Detect which cell encompasses the target text, then output its (X, Y) center coordinate. 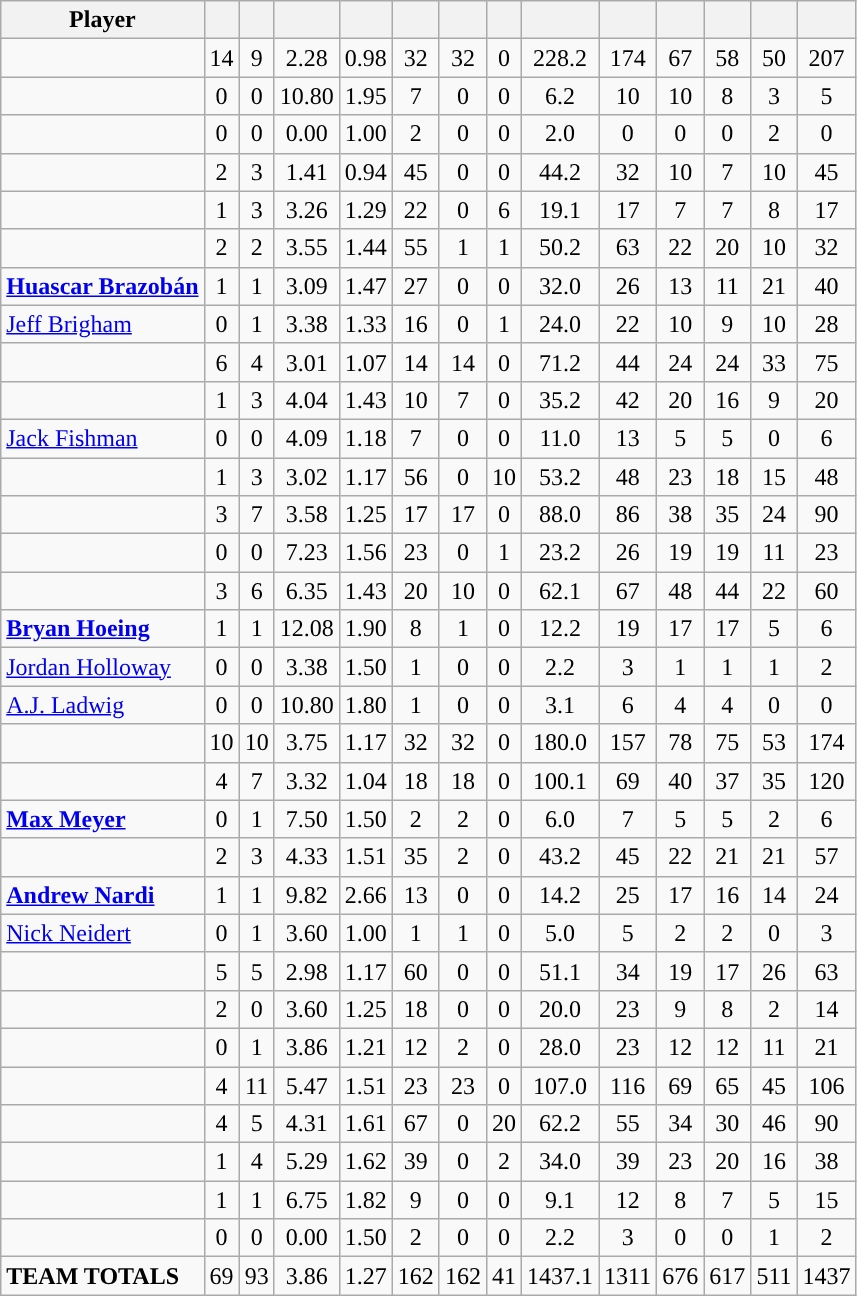
24.0 (560, 324)
5.29 (306, 1162)
1.90 (366, 629)
6.0 (560, 819)
12.08 (306, 629)
65 (728, 1085)
42 (628, 400)
51.1 (560, 971)
0.98 (366, 58)
1.95 (366, 96)
1.04 (366, 781)
3.1 (560, 705)
41 (504, 1276)
93 (256, 1276)
1.41 (306, 172)
86 (628, 515)
3.75 (306, 743)
28 (826, 324)
TEAM TOTALS (102, 1276)
57 (826, 857)
676 (680, 1276)
9.1 (560, 1200)
Nick Neidert (102, 933)
11.0 (560, 438)
4.33 (306, 857)
71.2 (560, 362)
1.18 (366, 438)
1.82 (366, 1200)
4.09 (306, 438)
14.2 (560, 895)
27 (416, 286)
1.27 (366, 1276)
1.07 (366, 362)
1.29 (366, 210)
7.23 (306, 553)
46 (774, 1124)
Andrew Nardi (102, 895)
6.2 (560, 96)
44.2 (560, 172)
6.35 (306, 591)
Jordan Holloway (102, 667)
0.94 (366, 172)
78 (680, 743)
53.2 (560, 477)
1437.1 (560, 1276)
6.75 (306, 1200)
1.62 (366, 1162)
1.33 (366, 324)
Max Meyer (102, 819)
Player (102, 20)
7.50 (306, 819)
1437 (826, 1276)
12.2 (560, 629)
A.J. Ladwig (102, 705)
511 (774, 1276)
Huascar Brazobán (102, 286)
228.2 (560, 58)
35.2 (560, 400)
3.01 (306, 362)
58 (728, 58)
56 (416, 477)
19.1 (560, 210)
Jack Fishman (102, 438)
2.28 (306, 58)
157 (628, 743)
37 (728, 781)
2.0 (560, 134)
116 (628, 1085)
43.2 (560, 857)
3.09 (306, 286)
617 (728, 1276)
53 (774, 743)
62.2 (560, 1124)
2.98 (306, 971)
88.0 (560, 515)
23.2 (560, 553)
5.47 (306, 1085)
Jeff Brigham (102, 324)
9.82 (306, 895)
3.02 (306, 477)
2.66 (366, 895)
100.1 (560, 781)
3.55 (306, 248)
1311 (628, 1276)
1.21 (366, 1047)
1.56 (366, 553)
1.80 (366, 705)
1.61 (366, 1124)
62.1 (560, 591)
3.58 (306, 515)
5.0 (560, 933)
32.0 (560, 286)
3.32 (306, 781)
50 (774, 58)
107.0 (560, 1085)
34.0 (560, 1162)
4.04 (306, 400)
50.2 (560, 248)
106 (826, 1085)
4.31 (306, 1124)
1.47 (366, 286)
3.26 (306, 210)
33 (774, 362)
207 (826, 58)
20.0 (560, 1009)
180.0 (560, 743)
1.44 (366, 248)
25 (628, 895)
30 (728, 1124)
28.0 (560, 1047)
120 (826, 781)
Bryan Hoeing (102, 629)
